Scan for the cell matching the given text and deliver its [x, y] coordinate at center. 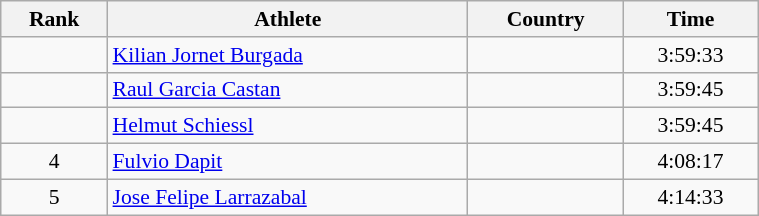
Country [546, 19]
Kilian Jornet Burgada [288, 55]
Time [690, 19]
4:08:17 [690, 162]
Athlete [288, 19]
Helmut Schiessl [288, 126]
4:14:33 [690, 197]
Fulvio Dapit [288, 162]
3:59:33 [690, 55]
Raul Garcia Castan [288, 90]
4 [54, 162]
Rank [54, 19]
Jose Felipe Larrazabal [288, 197]
5 [54, 197]
